Detect which cell encompasses the target text, then output its [X, Y] center coordinate. 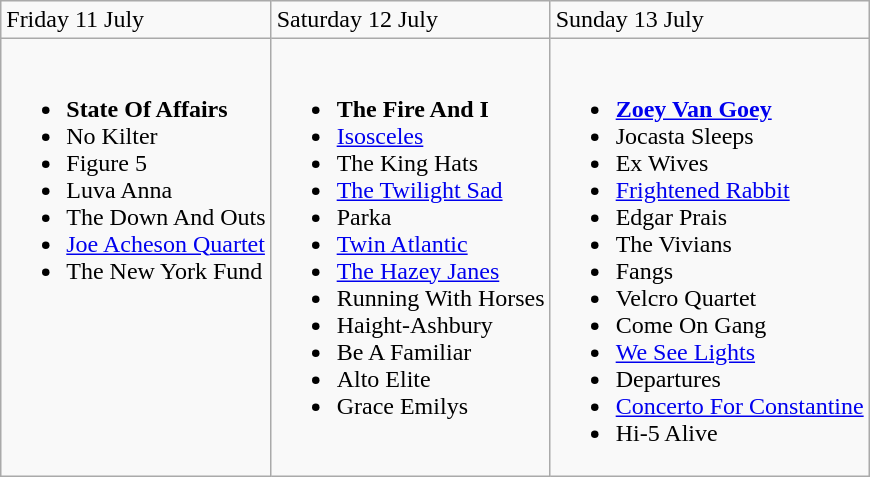
Sunday 13 July [710, 20]
Friday 11 July [136, 20]
State Of AffairsNo KilterFigure 5Luva AnnaThe Down And OutsJoe Acheson QuartetThe New York Fund [136, 258]
Saturday 12 July [410, 20]
